Locate the cell with the specified text and output its [x, y] center coordinate. 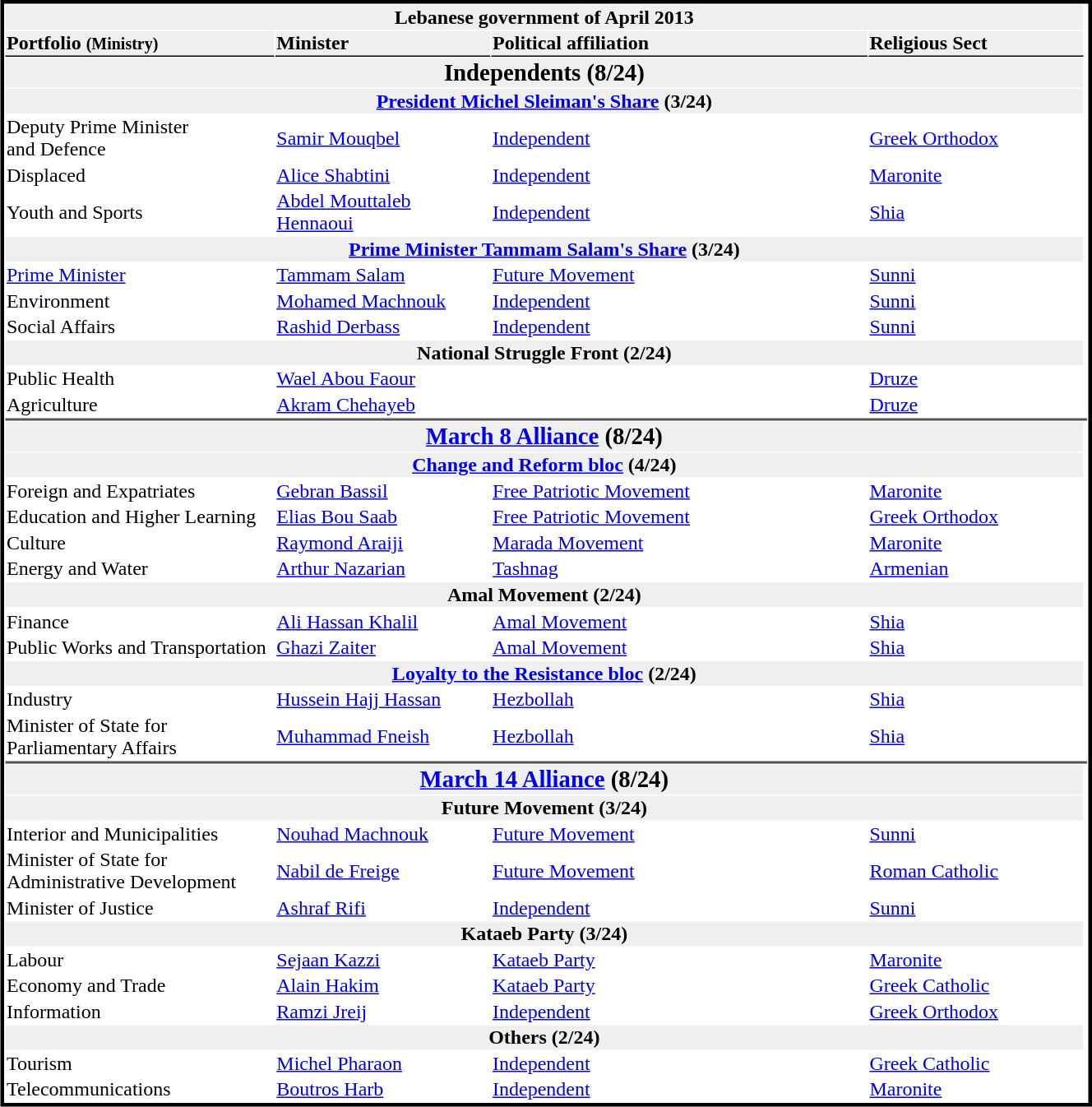
Religious Sect [975, 44]
Prime Minister Tammam Salam's Share (3/24) [544, 249]
Boutros Harb [383, 1090]
Alain Hakim [383, 986]
Nouhad Machnouk [383, 834]
Economy and Trade [140, 986]
Minister of State for Parliamentary Affairs [140, 737]
Public Health [140, 379]
Ali Hassan Khalil [383, 622]
Mohamed Machnouk [383, 301]
Environment [140, 301]
Kataeb Party (3/24) [544, 933]
Others (2/24) [544, 1037]
Gebran Bassil [383, 491]
Minister of Justice [140, 908]
Rashid Derbass [383, 327]
Ashraf Rifi [383, 908]
Minister [383, 44]
Energy and Water [140, 568]
Social Affairs [140, 327]
Nabil de Freige [383, 870]
Minister of State for Administrative Development [140, 870]
Abdel Mouttaleb Hennaoui [383, 212]
Future Movement (3/24) [544, 808]
Labour [140, 960]
Wael Abou Faour [383, 379]
Sejaan Kazzi [383, 960]
Lebanese government of April 2013 [544, 17]
Marada Movement [679, 543]
National Struggle Front (2/24) [544, 353]
Telecommunications [140, 1090]
Public Works and Transportation [140, 647]
Political affiliation [679, 44]
Samir Mouqbel [383, 138]
Information [140, 1012]
Michel Pharaon [383, 1063]
Hussein Hajj Hassan [383, 700]
Elias Bou Saab [383, 517]
Change and Reform bloc (4/24) [544, 465]
Amal Movement (2/24) [544, 595]
Ramzi Jreij [383, 1012]
Displaced [140, 175]
Loyalty to the Resistance bloc (2/24) [544, 674]
Foreign and Expatriates [140, 491]
President Michel Sleiman's Share (3/24) [544, 101]
Tammam Salam [383, 276]
March 8 Alliance (8/24) [544, 437]
March 14 Alliance (8/24) [544, 780]
Youth and Sports [140, 212]
Muhammad Fneish [383, 737]
Prime Minister [140, 276]
Roman Catholic [975, 870]
Deputy Prime Minister and Defence [140, 138]
Tashnag [679, 568]
Raymond Araiji [383, 543]
Industry [140, 700]
Akram Chehayeb [383, 405]
Portfolio (Ministry) [140, 44]
Agriculture [140, 405]
Culture [140, 543]
Interior and Municipalities [140, 834]
Tourism [140, 1063]
Arthur Nazarian [383, 568]
Independents (8/24) [544, 72]
Education and Higher Learning [140, 517]
Alice Shabtini [383, 175]
Armenian [975, 568]
Ghazi Zaiter [383, 647]
Finance [140, 622]
